Provide the (X, Y) coordinate of the cell's center where the given text is located.  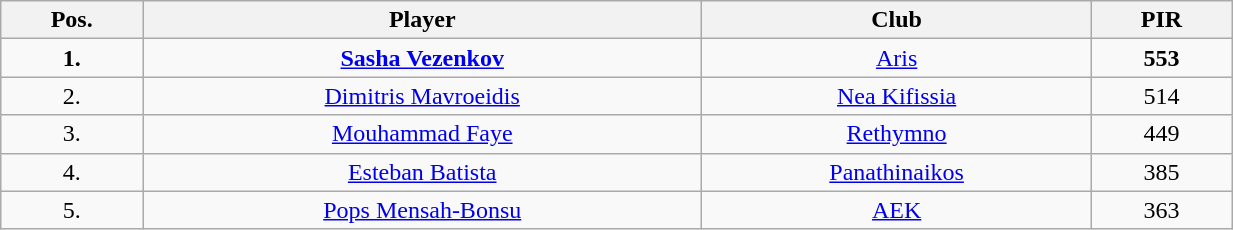
385 (1161, 172)
1. (72, 58)
514 (1161, 96)
2. (72, 96)
Nea Kifissia (897, 96)
Aris (897, 58)
4. (72, 172)
AEK (897, 210)
Sasha Vezenkov (422, 58)
5. (72, 210)
553 (1161, 58)
PIR (1161, 20)
3. (72, 134)
449 (1161, 134)
Esteban Batista (422, 172)
Rethymno (897, 134)
Panathinaikos (897, 172)
Pops Mensah-Bonsu (422, 210)
Mouhammad Faye (422, 134)
Player (422, 20)
363 (1161, 210)
Dimitris Mavroeidis (422, 96)
Pos. (72, 20)
Club (897, 20)
